Scan for the cell matching the given text and deliver its (X, Y) coordinate at center. 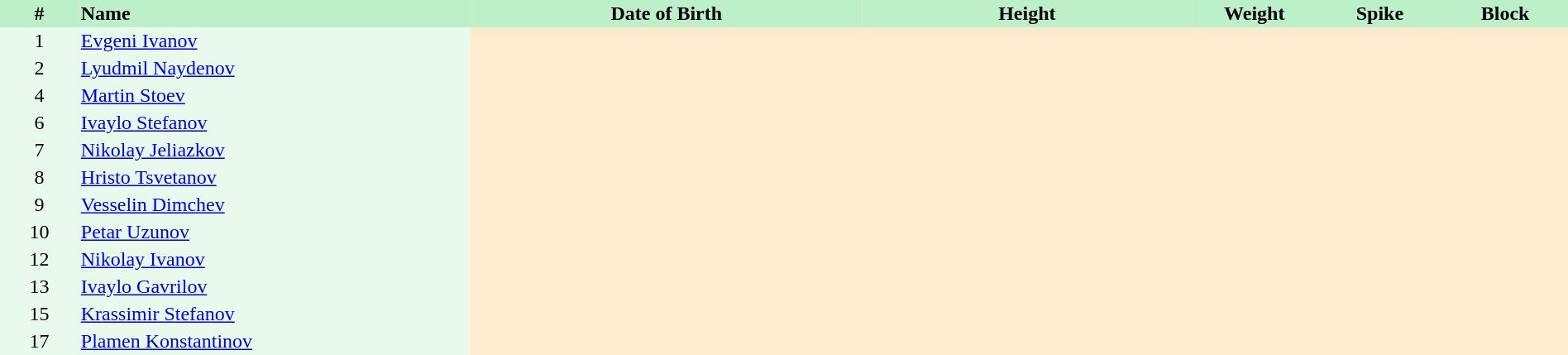
Evgeni Ivanov (275, 41)
13 (40, 286)
Plamen Konstantinov (275, 341)
Nikolay Ivanov (275, 260)
10 (40, 232)
Block (1505, 13)
Krassimir Stefanov (275, 314)
6 (40, 122)
4 (40, 96)
Height (1027, 13)
Weight (1255, 13)
Petar Uzunov (275, 232)
17 (40, 341)
Lyudmil Naydenov (275, 68)
Ivaylo Gavrilov (275, 286)
Date of Birth (667, 13)
15 (40, 314)
Hristo Tsvetanov (275, 177)
Vesselin Dimchev (275, 205)
7 (40, 151)
Martin Stoev (275, 96)
2 (40, 68)
# (40, 13)
1 (40, 41)
Nikolay Jeliazkov (275, 151)
Name (275, 13)
Spike (1380, 13)
9 (40, 205)
Ivaylo Stefanov (275, 122)
8 (40, 177)
12 (40, 260)
